Capture the cell that displays the provided text and extract its (X, Y) central coordinate. 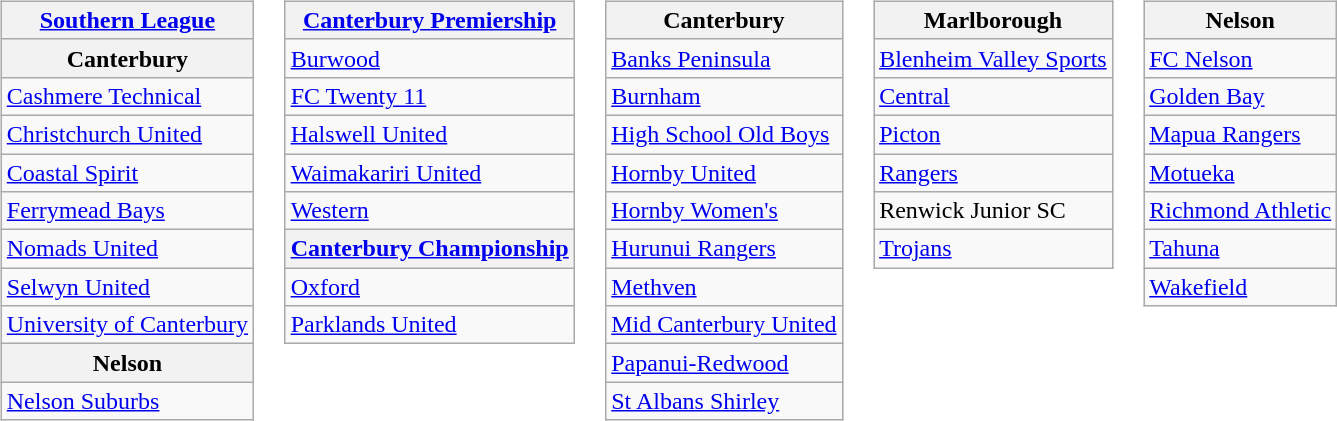
Burnham (724, 96)
Wakefield (1240, 287)
Halswell United (430, 134)
Christchurch United (127, 134)
FC Twenty 11 (430, 96)
Picton (994, 134)
Mapua Rangers (1240, 134)
Central (994, 96)
Coastal Spirit (127, 173)
St Albans Shirley (724, 401)
Ferrymead Bays (127, 211)
Motueka (1240, 173)
High School Old Boys (724, 134)
Mid Canterbury United (724, 325)
Richmond Athletic (1240, 211)
Hurunui Rangers (724, 249)
Parklands United (430, 325)
Canterbury Championship (430, 249)
University of Canterbury (127, 325)
Southern League (127, 20)
Renwick Junior SC (994, 211)
Tahuna (1240, 249)
Hornby Women's (724, 211)
Rangers (994, 173)
Burwood (430, 58)
Nelson Suburbs (127, 401)
Hornby United (724, 173)
Marlborough (994, 20)
Methven (724, 287)
Golden Bay (1240, 96)
Cashmere Technical (127, 96)
Banks Peninsula (724, 58)
Blenheim Valley Sports (994, 58)
FC Nelson (1240, 58)
Canterbury Premiership (430, 20)
Trojans (994, 249)
Western (430, 211)
Selwyn United (127, 287)
Nomads United (127, 249)
Papanui-Redwood (724, 363)
Waimakariri United (430, 173)
Oxford (430, 287)
